Determine the [X, Y] coordinate at the center of the cell enclosing the given text.  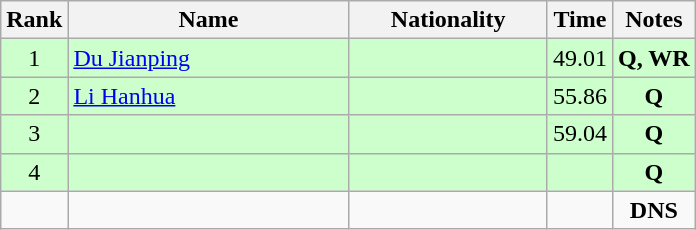
Q, WR [654, 58]
4 [34, 172]
Name [208, 20]
49.01 [580, 58]
Rank [34, 20]
Notes [654, 20]
Nationality [448, 20]
1 [34, 58]
Time [580, 20]
Du Jianping [208, 58]
Li Hanhua [208, 96]
DNS [654, 210]
59.04 [580, 134]
3 [34, 134]
2 [34, 96]
55.86 [580, 96]
